Scan for the cell matching the given text and deliver its (x, y) coordinate at center. 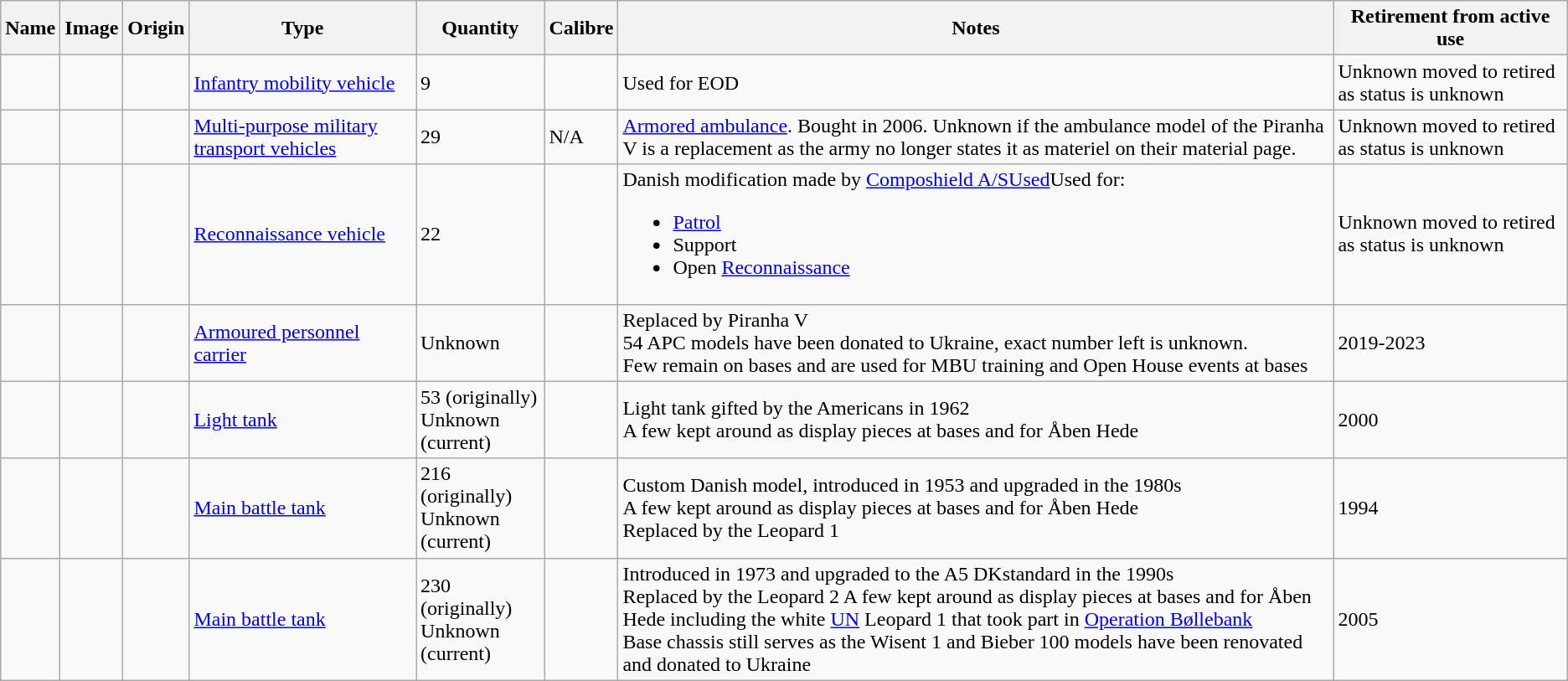
2005 (1451, 619)
Armoured personnel carrier (303, 343)
N/A (581, 137)
Multi-purpose military transport vehicles (303, 137)
Unknown (481, 343)
22 (481, 235)
Used for EOD (976, 82)
9 (481, 82)
Danish modification made by Composhield A/SUsedUsed for:PatrolSupportOpen Reconnaissance (976, 235)
53 (originally)Unknown (current) (481, 420)
Light tank (303, 420)
Calibre (581, 28)
216 (originally)Unknown (current) (481, 508)
Infantry mobility vehicle (303, 82)
2000 (1451, 420)
230 (originally)Unknown (current) (481, 619)
Quantity (481, 28)
Notes (976, 28)
Reconnaissance vehicle (303, 235)
1994 (1451, 508)
Light tank gifted by the Americans in 1962A few kept around as display pieces at bases and for Åben Hede (976, 420)
2019-2023 (1451, 343)
Image (92, 28)
Retirement from active use (1451, 28)
Origin (156, 28)
Type (303, 28)
Name (30, 28)
29 (481, 137)
